Search for the cell housing the specified text and yield its (x, y) center coordinate. 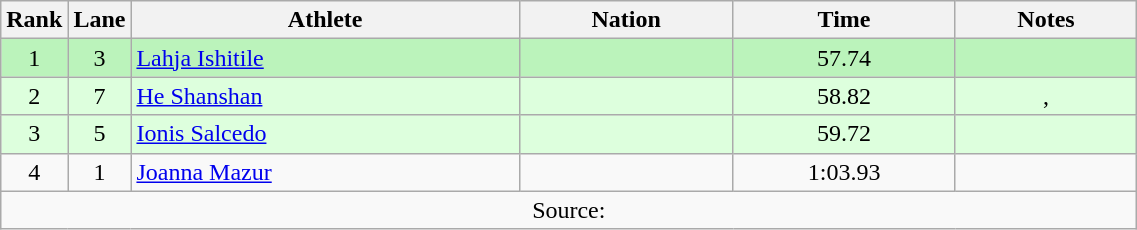
59.72 (844, 134)
, (1046, 96)
Nation (626, 20)
Lahja Ishitile (326, 58)
5 (100, 134)
Rank (34, 20)
He Shanshan (326, 96)
Notes (1046, 20)
Lane (100, 20)
Athlete (326, 20)
Joanna Mazur (326, 172)
57.74 (844, 58)
7 (100, 96)
2 (34, 96)
Ionis Salcedo (326, 134)
Source: (569, 210)
1:03.93 (844, 172)
Time (844, 20)
4 (34, 172)
58.82 (844, 96)
